Capture the cell that displays the provided text and extract its [X, Y] central coordinate. 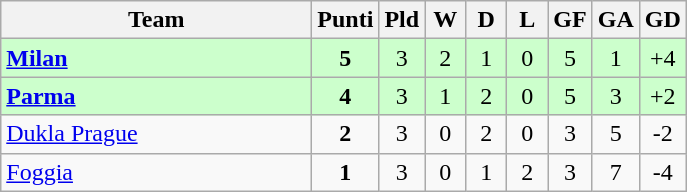
+4 [662, 58]
L [528, 20]
D [486, 20]
GD [662, 20]
4 [346, 96]
GA [616, 20]
-2 [662, 134]
-4 [662, 172]
Pld [402, 20]
Milan [156, 58]
7 [616, 172]
GF [570, 20]
Punti [346, 20]
Parma [156, 96]
W [446, 20]
Team [156, 20]
+2 [662, 96]
Dukla Prague [156, 134]
Foggia [156, 172]
